Locate the cell with the specified text and output its (x, y) center coordinate. 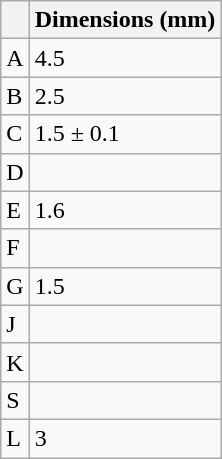
B (15, 96)
C (15, 134)
3 (125, 438)
E (15, 210)
1.5 (125, 286)
4.5 (125, 58)
G (15, 286)
A (15, 58)
Dimensions (mm) (125, 20)
1.5 ± 0.1 (125, 134)
J (15, 324)
L (15, 438)
D (15, 172)
F (15, 248)
S (15, 400)
K (15, 362)
1.6 (125, 210)
2.5 (125, 96)
